Search for the cell housing the specified text and yield its [x, y] center coordinate. 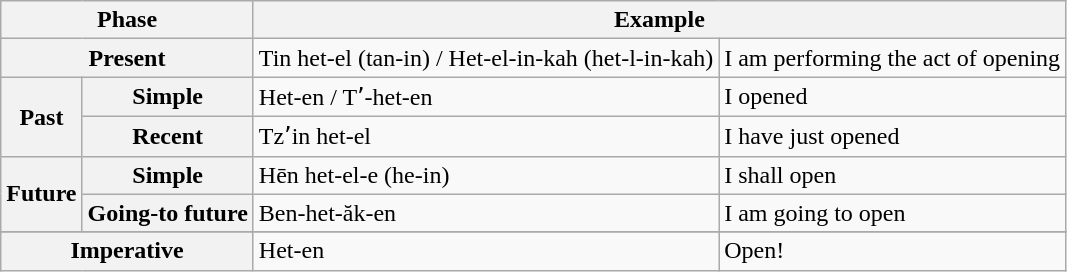
I opened [892, 97]
Going-to future [168, 213]
Het-en [486, 251]
Het-en / Tʼ-het-en [486, 97]
I am performing the act of opening [892, 58]
Ben-het-ăk-en [486, 213]
Phase [128, 20]
Present [128, 58]
Open! [892, 251]
Future [42, 194]
Imperative [128, 251]
Past [42, 116]
I have just opened [892, 136]
Example [659, 20]
I am going to open [892, 213]
I shall open [892, 175]
Hēn het-el-e (he-in) [486, 175]
Tzʼin het-el [486, 136]
Tin het-el (tan-in) / Het-el-in-kah (het-l-in-kah) [486, 58]
Recent [168, 136]
